Provide the (x, y) coordinate of the cell's center where the given text is located.  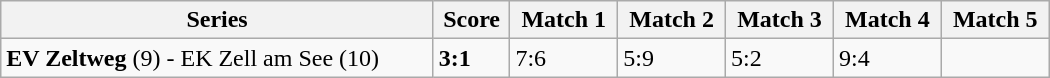
3:1 (472, 58)
5:2 (780, 58)
Score (472, 20)
5:9 (672, 58)
7:6 (564, 58)
Match 4 (887, 20)
Series (218, 20)
Match 5 (995, 20)
Match 1 (564, 20)
9:4 (887, 58)
EV Zeltweg (9) - EK Zell am See (10) (218, 58)
Match 2 (672, 20)
Match 3 (780, 20)
